Detect which cell encompasses the target text, then output its (X, Y) center coordinate. 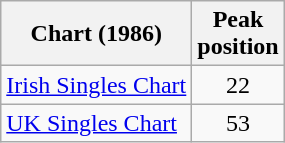
UK Singles Chart (96, 123)
Irish Singles Chart (96, 85)
Peakposition (238, 34)
22 (238, 85)
53 (238, 123)
Chart (1986) (96, 34)
